Output the (x, y) coordinate of the center of the cell containing the given text.  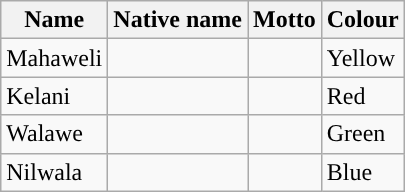
Mahaweli (54, 58)
Name (54, 20)
Native name (178, 20)
Walawe (54, 134)
Motto (285, 20)
Colour (362, 20)
Blue (362, 172)
Kelani (54, 96)
Red (362, 96)
Yellow (362, 58)
Nilwala (54, 172)
Green (362, 134)
